Capture the cell that displays the provided text and extract its (X, Y) central coordinate. 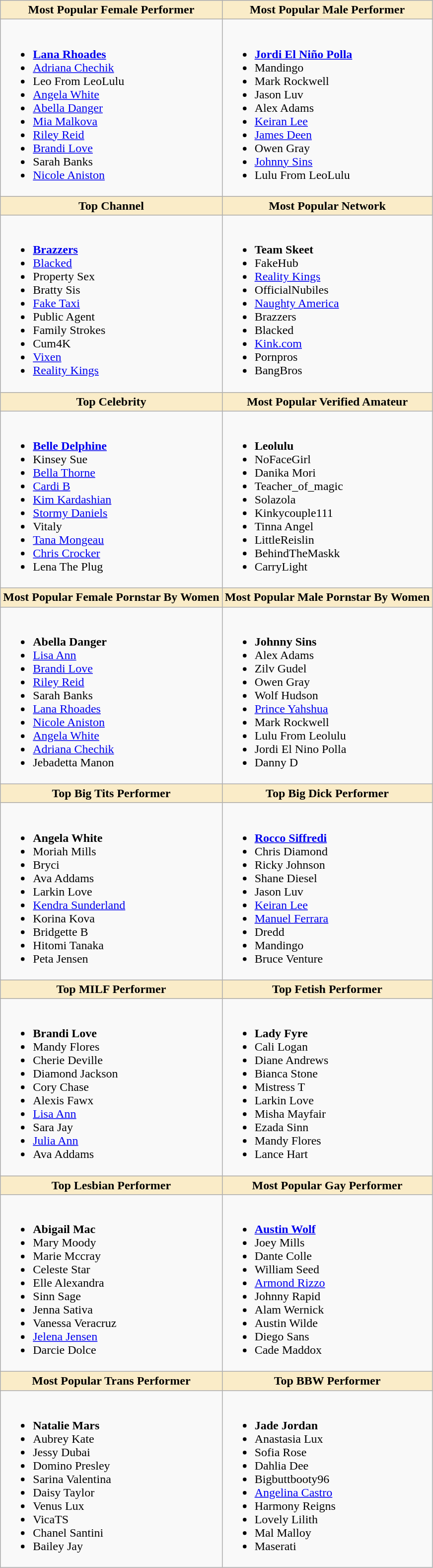
Johnny SinsAlex AdamsZilv GudelOwen GrayWolf HudsonPrince YahshuaMark RockwellLulu From LeoluluJordi El Nino PollaDanny D (327, 695)
Most Popular Network (327, 206)
Most Popular Gay Performer (327, 1185)
Austin WolfJoey MillsDante ColleWilliam SeedArmond RizzoJohnny RapidAlam WernickAustin WildeDiego SansCade Maddox (327, 1283)
Rocco SiffrediChris DiamondRicky JohnsonShane DieselJason LuvKeiran LeeManuel FerraraDreddMandingoBruce Venture (327, 891)
Most Popular Verified Amateur (327, 402)
Lana RhoadesAdriana ChechikLeo From LeoLuluAngela WhiteAbella DangerMia MalkovaRiley ReidBrandi LoveSarah BanksNicole Aniston (111, 108)
Natalie MarsAubrey KateJessy DubaiDomino PresleySarina ValentinaDaisy TaylorVenus LuxVicaTSChanel SantiniBailey Jay (111, 1479)
Most Popular Trans Performer (111, 1381)
Most Popular Female Pornstar By Women (111, 597)
Jade JordanAnastasia LuxSofia RoseDahlia DeeBigbuttbooty96Angelina CastroHarmony ReignsLovely LilithMal MalloyMaserati (327, 1479)
Belle DelphineKinsey SueBella ThorneCardi BKim KardashianStormy DanielsVitalyTana MongeauChris CrockerLena The Plug (111, 499)
Most Popular Female Performer (111, 10)
Jordi El Niño PollaMandingoMark RockwellJason LuvAlex AdamsKeiran LeeJames DeenOwen GrayJohnny SinsLulu From LeoLulu (327, 108)
Top Channel (111, 206)
Angela WhiteMoriah MillsBryciAva AddamsLarkin LoveKendra SunderlandKorina KovaBridgette BHitomi TanakaPeta Jensen (111, 891)
Top MILF Performer (111, 989)
Abigail MacMary MoodyMarie MccrayCeleste StarElle AlexandraSinn SageJenna SativaVanessa VeracruzJelena JensenDarcie Dolce (111, 1283)
Team SkeetFakeHubReality KingsOfficialNubilesNaughty AmericaBrazzersBlackedKink.comPornprosBangBros (327, 304)
Brandi LoveMandy FloresCherie DevilleDiamond JacksonCory ChaseAlexis FawxLisa AnnSara JayJulia AnnAva Addams (111, 1087)
BrazzersBlackedProperty SexBratty SisFake TaxiPublic AgentFamily StrokesCum4KVixenReality Kings (111, 304)
LeoluluNoFaceGirlDanika MoriTeacher_of_magicSolazolaKinkycouple111Tinna AngelLittleReislinBehindTheMaskkCarryLight (327, 499)
Top Fetish Performer (327, 989)
Most Popular Male Performer (327, 10)
Lady FyreCali LoganDiane AndrewsBianca StoneMistress TLarkin LoveMisha MayfairEzada SinnMandy FloresLance Hart (327, 1087)
Top Big Dick Performer (327, 793)
Most Popular Male Pornstar By Women (327, 597)
Top Big Tits Performer (111, 793)
Top Lesbian Performer (111, 1185)
Abella DangerLisa AnnBrandi LoveRiley ReidSarah BanksLana RhoadesNicole AnistonAngela WhiteAdriana ChechikJebadetta Manon (111, 695)
Top Celebrity (111, 402)
Top BBW Performer (327, 1381)
